From the cell containing the given text, extract its center point as [X, Y] coordinate. 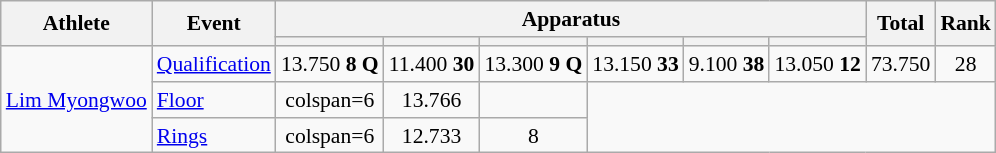
28 [966, 64]
Total [900, 24]
colspan=6 [330, 100]
13.766 [432, 100]
Lim Myongwoo [76, 100]
13.750 8 Q [330, 64]
9.100 38 [727, 64]
Event [214, 24]
13.050 12 [817, 64]
Athlete [76, 24]
13.300 9 Q [533, 64]
Rank [966, 24]
73.750 [900, 64]
Floor [214, 100]
Apparatus [571, 19]
Qualification [214, 64]
13.150 33 [635, 64]
11.400 30 [432, 64]
